Return the [x, y] coordinate for the center point of the cell that contains the specified text.  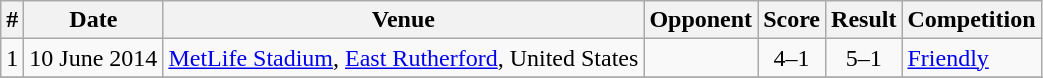
5–1 [864, 58]
Competition [972, 20]
# [12, 20]
10 June 2014 [94, 58]
Opponent [701, 20]
4–1 [792, 58]
Friendly [972, 58]
Result [864, 20]
Venue [404, 20]
1 [12, 58]
Score [792, 20]
Date [94, 20]
MetLife Stadium, East Rutherford, United States [404, 58]
